Detect which cell encompasses the target text, then output its (X, Y) center coordinate. 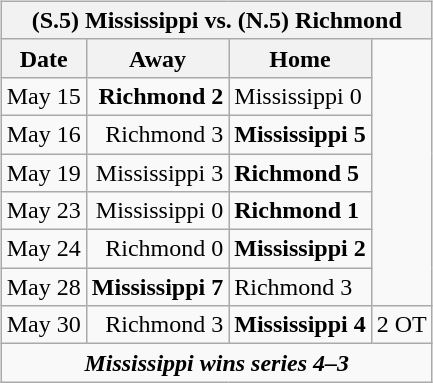
Richmond 0 (157, 249)
Richmond 1 (300, 211)
Mississippi 7 (157, 287)
May 16 (44, 134)
Mississippi 4 (300, 325)
Home (300, 58)
Mississippi 3 (157, 173)
May 28 (44, 287)
Mississippi wins series 4–3 (216, 363)
May 23 (44, 211)
May 15 (44, 96)
Richmond 5 (300, 173)
Mississippi 2 (300, 249)
Date (44, 58)
May 24 (44, 249)
Mississippi 5 (300, 134)
Richmond 2 (157, 96)
Away (157, 58)
2 OT (402, 325)
(S.5) Mississippi vs. (N.5) Richmond (216, 20)
May 19 (44, 173)
May 30 (44, 325)
